Locate the cell with the specified text and output its (x, y) center coordinate. 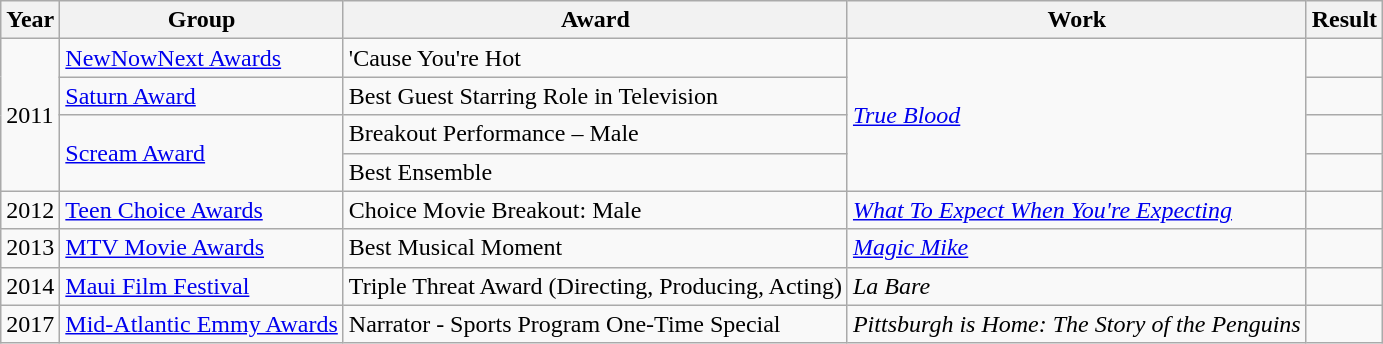
What To Expect When You're Expecting (1076, 210)
Best Guest Starring Role in Television (595, 96)
Best Ensemble (595, 172)
Triple Threat Award (Directing, Producing, Acting) (595, 286)
Scream Award (202, 153)
2014 (30, 286)
Mid-Atlantic Emmy Awards (202, 324)
Award (595, 20)
Year (30, 20)
2011 (30, 115)
2013 (30, 248)
MTV Movie Awards (202, 248)
Best Musical Moment (595, 248)
Maui Film Festival (202, 286)
Breakout Performance – Male (595, 134)
2012 (30, 210)
Work (1076, 20)
Group (202, 20)
'Cause You're Hot (595, 58)
Choice Movie Breakout: Male (595, 210)
Narrator - Sports Program One-Time Special (595, 324)
Pittsburgh is Home: The Story of the Penguins (1076, 324)
Magic Mike (1076, 248)
2017 (30, 324)
La Bare (1076, 286)
NewNowNext Awards (202, 58)
True Blood (1076, 115)
Teen Choice Awards (202, 210)
Result (1344, 20)
Saturn Award (202, 96)
